Output the (x, y) coordinate of the center of the cell containing the given text.  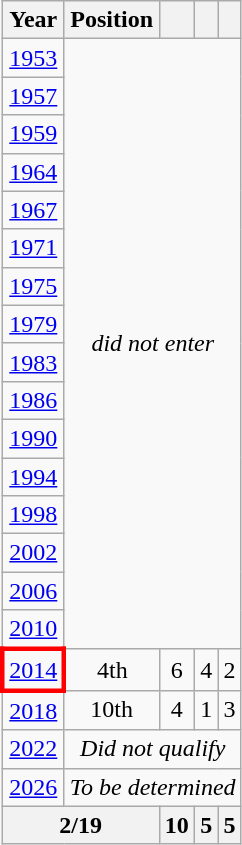
1994 (33, 477)
1983 (33, 362)
10 (176, 825)
2022 (33, 749)
1971 (33, 248)
1975 (33, 286)
2002 (33, 553)
2006 (33, 591)
2010 (33, 630)
1998 (33, 515)
1959 (33, 134)
2014 (33, 670)
1990 (33, 438)
1953 (33, 58)
did not enter (152, 344)
1964 (33, 172)
1967 (33, 210)
1957 (33, 96)
Position (112, 20)
1 (206, 710)
1986 (33, 400)
2 (230, 670)
2018 (33, 710)
1979 (33, 324)
2/19 (80, 825)
Did not qualify (152, 749)
6 (176, 670)
To be determined (152, 787)
Year (33, 20)
10th (112, 710)
4th (112, 670)
3 (230, 710)
2026 (33, 787)
